Output the [x, y] coordinate of the center of the cell containing the given text.  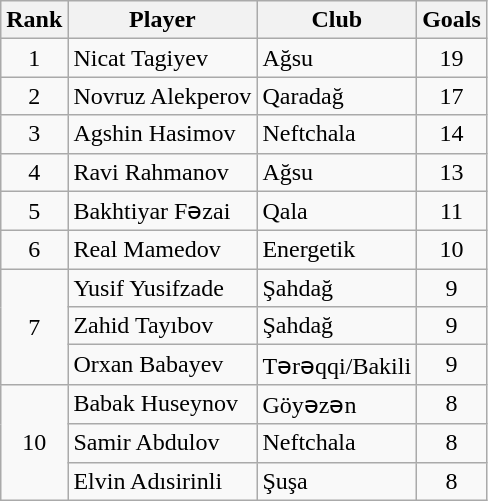
Elvin Adısirinli [162, 481]
Novruz Alekperov [162, 96]
Club [337, 20]
Babak Huseynov [162, 404]
Orxan Babayev [162, 365]
Ravi Rahmanov [162, 172]
19 [452, 58]
Agshin Hasimov [162, 134]
Tərəqqi/Bakili [337, 365]
13 [452, 172]
6 [34, 250]
Bakhtiyar Fəzai [162, 211]
Nicat Tagiyev [162, 58]
Şuşa [337, 481]
Player [162, 20]
Göyəzən [337, 404]
Qala [337, 211]
Rank [34, 20]
Real Mamedov [162, 250]
3 [34, 134]
Goals [452, 20]
1 [34, 58]
Qaradağ [337, 96]
Samir Abdulov [162, 443]
4 [34, 172]
Zahid Tayıbov [162, 326]
17 [452, 96]
Energetik [337, 250]
Yusif Yusifzade [162, 288]
11 [452, 211]
2 [34, 96]
5 [34, 211]
14 [452, 134]
7 [34, 327]
